Find where the given text appears and provide that cell's center as [X, Y] coordinate. 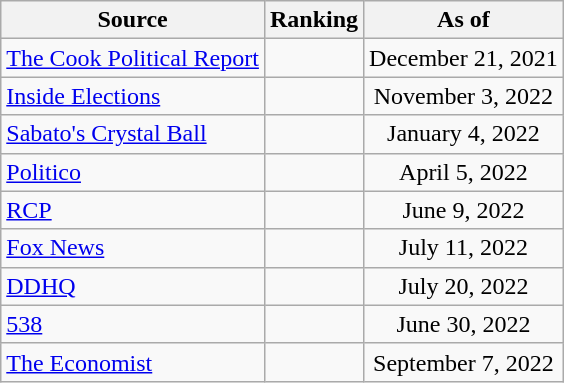
RCP [133, 210]
The Cook Political Report [133, 58]
November 3, 2022 [464, 96]
Sabato's Crystal Ball [133, 134]
July 11, 2022 [464, 248]
January 4, 2022 [464, 134]
Politico [133, 172]
Source [133, 20]
September 7, 2022 [464, 362]
December 21, 2021 [464, 58]
DDHQ [133, 286]
538 [133, 324]
Inside Elections [133, 96]
The Economist [133, 362]
Fox News [133, 248]
June 30, 2022 [464, 324]
June 9, 2022 [464, 210]
Ranking [314, 20]
April 5, 2022 [464, 172]
As of [464, 20]
July 20, 2022 [464, 286]
